Extract the [x, y] coordinate from the center of the cell holding the provided text.  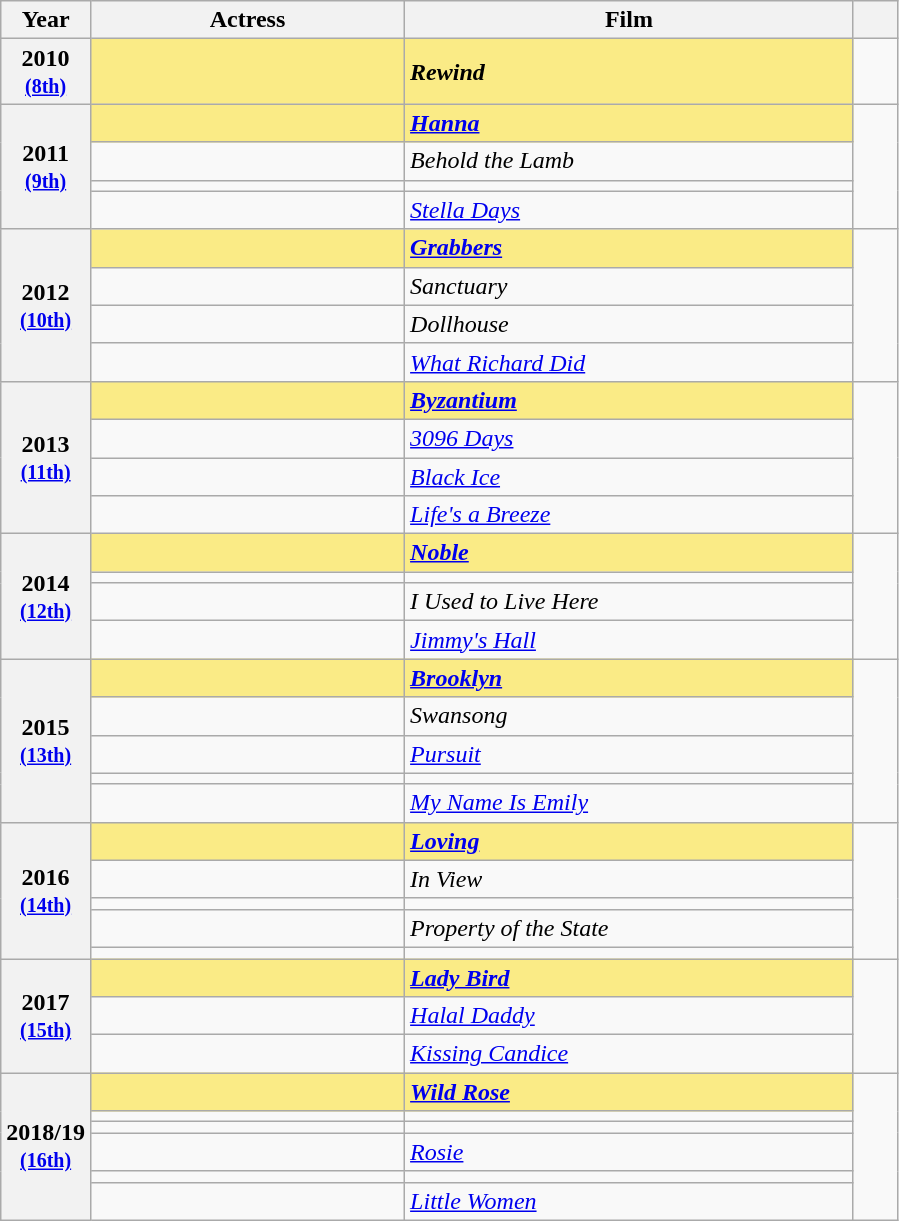
Swansong [630, 716]
3096 Days [630, 438]
Lady Bird [630, 977]
Film [630, 20]
Brooklyn [630, 678]
2013(11th) [46, 457]
Dollhouse [630, 324]
Loving [630, 841]
2018/19(16th) [46, 1146]
2014(12th) [46, 596]
2017(15th) [46, 1015]
Little Women [630, 1201]
Jimmy's Hall [630, 640]
2011(9th) [46, 166]
Black Ice [630, 477]
Sanctuary [630, 286]
Rosie [630, 1152]
Grabbers [630, 248]
Actress [247, 20]
In View [630, 879]
Wild Rose [630, 1092]
Behold the Lamb [630, 161]
2012(10th) [46, 305]
Rewind [630, 72]
Pursuit [630, 754]
I Used to Live Here [630, 602]
2010(8th) [46, 72]
Kissing Candice [630, 1054]
Hanna [630, 123]
My Name Is Emily [630, 803]
2016(14th) [46, 890]
Stella Days [630, 210]
2015(13th) [46, 740]
Year [46, 20]
Noble [630, 553]
What Richard Did [630, 362]
Byzantium [630, 400]
Life's a Breeze [630, 515]
Property of the State [630, 928]
Halal Daddy [630, 1016]
